Determine the (X, Y) coordinate at the center of the cell enclosing the given text.  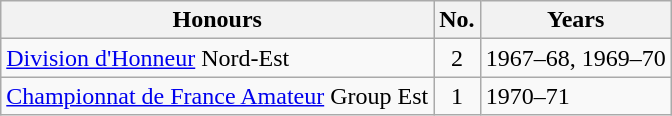
No. (457, 20)
Championnat de France Amateur Group Est (218, 96)
1 (457, 96)
2 (457, 58)
1967–68, 1969–70 (576, 58)
Honours (218, 20)
Years (576, 20)
Division d'Honneur Nord-Est (218, 58)
1970–71 (576, 96)
